Pinpoint the cell where the given text exists, returning its [X, Y] midpoint coordinate. 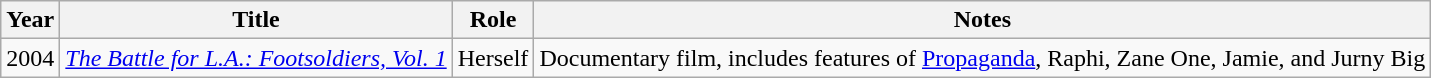
Herself [493, 58]
2004 [30, 58]
Title [256, 20]
Notes [982, 20]
Year [30, 20]
The Battle for L.A.: Footsoldiers, Vol. 1 [256, 58]
Documentary film, includes features of Propaganda, Raphi, Zane One, Jamie, and Jurny Big [982, 58]
Role [493, 20]
